Scan for the cell matching the given text and deliver its [X, Y] coordinate at center. 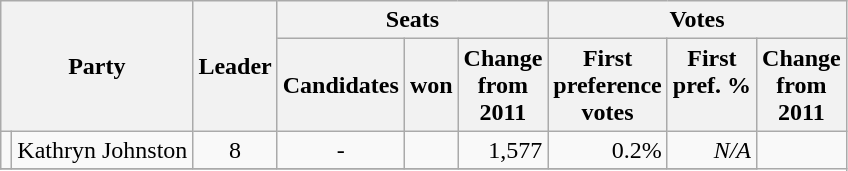
Kathryn Johnston [102, 150]
Change from 2011 [802, 85]
First preference votes [608, 85]
N/A [712, 150]
Candidates [340, 85]
Votes [697, 20]
0.2% [608, 150]
8 [235, 150]
- [340, 150]
won [431, 85]
1,577 [503, 150]
First pref. % [712, 85]
Seats [412, 20]
Party [97, 66]
Changefrom2011 [503, 85]
Leader [235, 66]
